Scan for the cell matching the given text and deliver its [X, Y] coordinate at center. 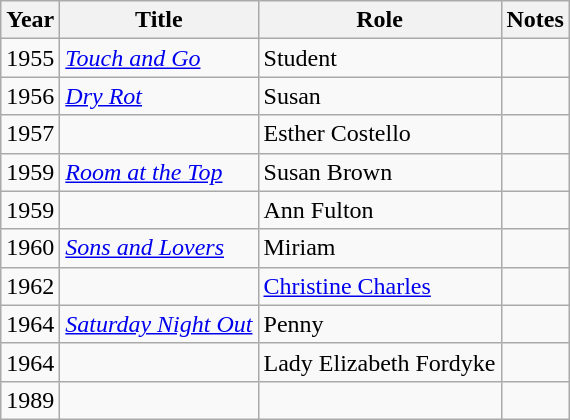
Role [380, 20]
1962 [30, 286]
Saturday Night Out [159, 324]
Miriam [380, 248]
1955 [30, 58]
Susan Brown [380, 172]
Lady Elizabeth Fordyke [380, 362]
Title [159, 20]
Ann Fulton [380, 210]
1956 [30, 96]
Esther Costello [380, 134]
Notes [535, 20]
Penny [380, 324]
1960 [30, 248]
1957 [30, 134]
Room at the Top [159, 172]
1989 [30, 400]
Susan [380, 96]
Sons and Lovers [159, 248]
Christine Charles [380, 286]
Touch and Go [159, 58]
Dry Rot [159, 96]
Year [30, 20]
Student [380, 58]
